Locate the cell with the specified text and output its [x, y] center coordinate. 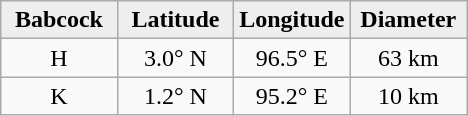
1.2° N [175, 96]
96.5° E [292, 58]
95.2° E [292, 96]
63 km [408, 58]
H [59, 58]
Diameter [408, 20]
Longitude [292, 20]
K [59, 96]
10 km [408, 96]
Babcock [59, 20]
3.0° N [175, 58]
Latitude [175, 20]
